Determine the [X, Y] coordinate at the center of the cell enclosing the given text.  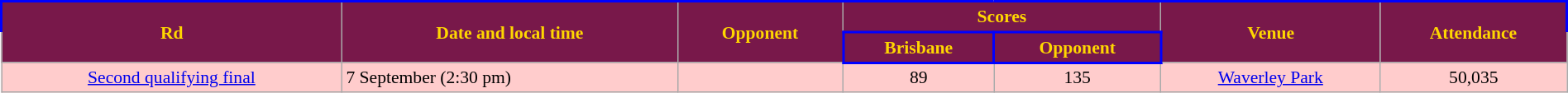
135 [1077, 77]
Rd [172, 32]
Waverley Park [1270, 77]
Date and local time [509, 32]
Brisbane [918, 48]
50,035 [1474, 77]
Attendance [1474, 32]
89 [918, 77]
Second qualifying final [172, 77]
7 September (2:30 pm) [509, 77]
Scores [1002, 16]
Venue [1270, 32]
